Capture the cell that displays the provided text and extract its [X, Y] central coordinate. 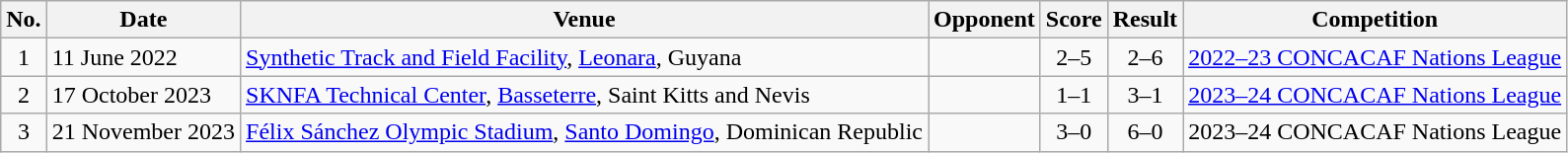
2–5 [1074, 57]
17 October 2023 [143, 95]
2022–23 CONCACAF Nations League [1376, 57]
3 [24, 132]
Date [143, 20]
Opponent [984, 20]
No. [24, 20]
Venue [584, 20]
SKNFA Technical Center, Basseterre, Saint Kitts and Nevis [584, 95]
Synthetic Track and Field Facility, Leonara, Guyana [584, 57]
Félix Sánchez Olympic Stadium, Santo Domingo, Dominican Republic [584, 132]
Result [1145, 20]
3–0 [1074, 132]
6–0 [1145, 132]
2–6 [1145, 57]
11 June 2022 [143, 57]
21 November 2023 [143, 132]
3–1 [1145, 95]
1–1 [1074, 95]
Score [1074, 20]
2 [24, 95]
Competition [1376, 20]
1 [24, 57]
